Detect which cell encompasses the target text, then output its [X, Y] center coordinate. 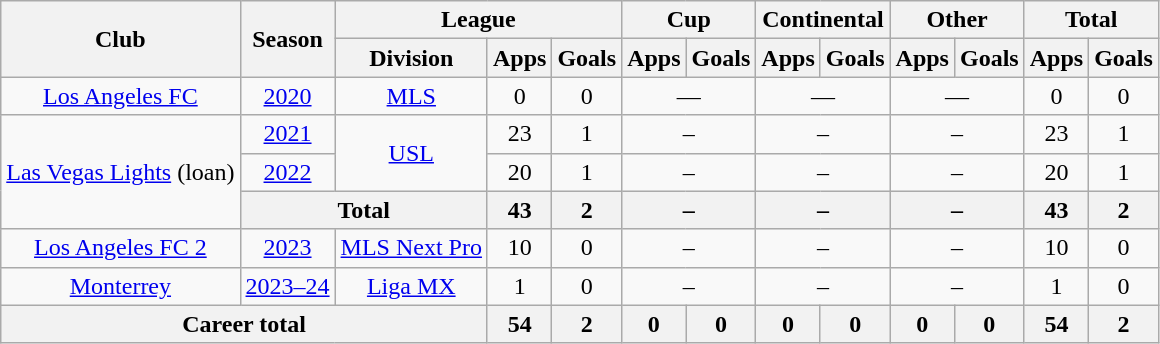
MLS [411, 96]
2023–24 [288, 286]
Liga MX [411, 286]
USL [411, 153]
2022 [288, 172]
2021 [288, 134]
Continental [823, 20]
Career total [244, 324]
Season [288, 39]
Los Angeles FC 2 [120, 248]
Cup [689, 20]
Other [957, 20]
2023 [288, 248]
MLS Next Pro [411, 248]
Los Angeles FC [120, 96]
Monterrey [120, 286]
Las Vegas Lights (loan) [120, 172]
Club [120, 39]
Division [411, 58]
League [478, 20]
2020 [288, 96]
